Determine the [x, y] coordinate at the center of the cell enclosing the given text.  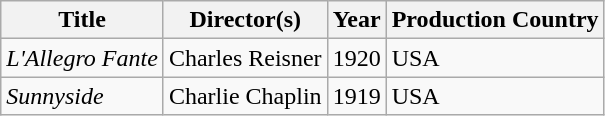
Charles Reisner [245, 58]
Production Country [495, 20]
Year [356, 20]
Director(s) [245, 20]
Title [82, 20]
1920 [356, 58]
Charlie Chaplin [245, 96]
L'Allegro Fante [82, 58]
Sunnyside [82, 96]
1919 [356, 96]
